Capture the cell that displays the provided text and extract its (x, y) central coordinate. 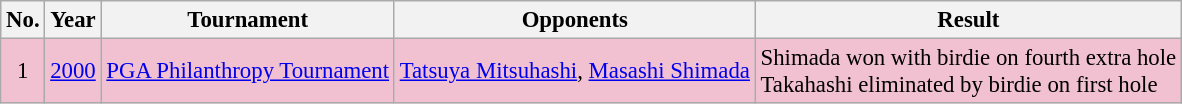
Year (73, 20)
PGA Philanthropy Tournament (248, 72)
No. (23, 20)
Opponents (574, 20)
Tournament (248, 20)
Shimada won with birdie on fourth extra holeTakahashi eliminated by birdie on first hole (968, 72)
Result (968, 20)
1 (23, 72)
2000 (73, 72)
Tatsuya Mitsuhashi, Masashi Shimada (574, 72)
